For the text-containing cell, return its midpoint in (X, Y) coordinate format. 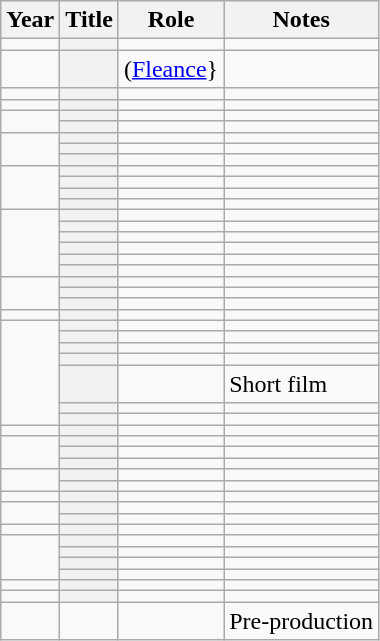
Pre-production (302, 621)
Year (30, 20)
Role (170, 20)
Notes (302, 20)
(Fleance} (170, 69)
Title (90, 20)
Short film (302, 383)
